Return the (X, Y) coordinate for the center point of the cell that contains the specified text.  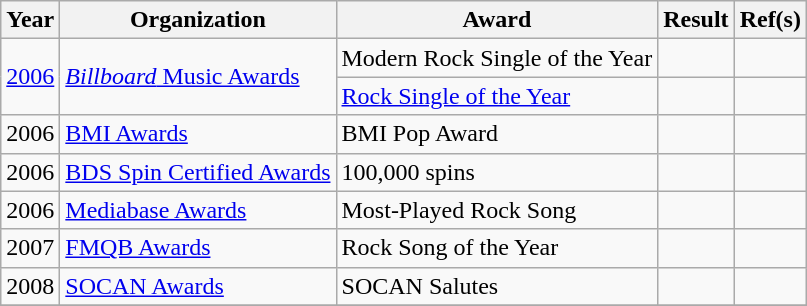
Rock Song of the Year (497, 248)
Award (497, 20)
Result (696, 20)
BMI Pop Award (497, 134)
2007 (30, 248)
Ref(s) (770, 20)
Billboard Music Awards (198, 77)
Modern Rock Single of the Year (497, 58)
SOCAN Awards (198, 286)
BDS Spin Certified Awards (198, 172)
2008 (30, 286)
BMI Awards (198, 134)
Year (30, 20)
Most-Played Rock Song (497, 210)
Organization (198, 20)
Mediabase Awards (198, 210)
FMQB Awards (198, 248)
SOCAN Salutes (497, 286)
100,000 spins (497, 172)
Rock Single of the Year (497, 96)
